Extract the (x, y) coordinate from the center of the cell holding the provided text.  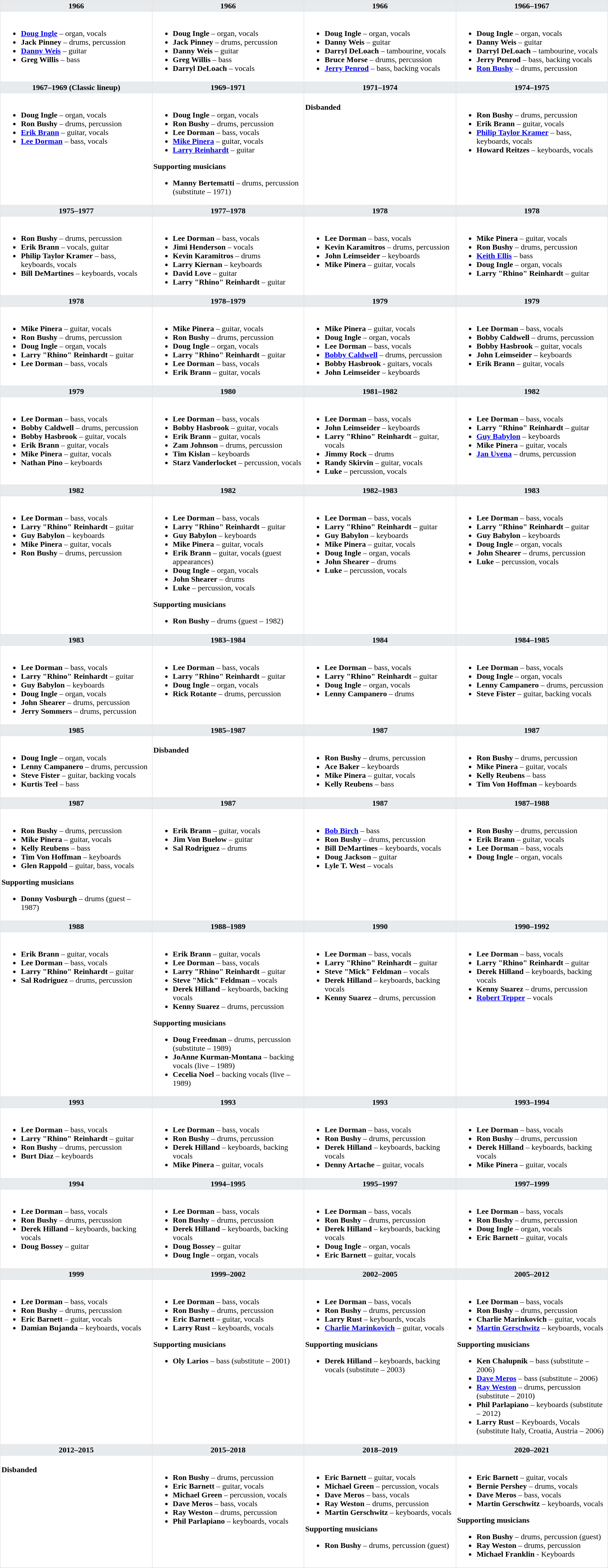
Lee Dorman – bass, vocalsLarry "Rhino" Reinhardt – guitarGuy Babylon – keyboardsMike Pinera – guitar, vocalsJan Uvena – drums, percussion (532, 441)
Ron Bushy – drums, percussionMike Pinera – guitar, vocalsKelly Reubens – bassTim Von Hoffman – keyboards (532, 767)
1982–1983 (380, 490)
Ron Bushy – drums, percussionErik Brann – guitar, vocalsPhilip Taylor Kramer – bass, keyboards, vocalsHoward Reitzes – keyboards, vocals (532, 149)
Lee Dorman – bass, vocalsLarry "Rhino" Reinhardt – guitarDoug Ingle – organ, vocalsLenny Campanero – drums (380, 685)
1967–1969 (Classic lineup) (76, 87)
Doug Ingle – organ, vocalsDanny Weis – guitarDarryl DeLoach – tambourine, vocalsJerry Penrod – bass, backing vocalsRon Bushy – drums, percussion (532, 47)
Lee Dorman – bass, vocalsJimi Henderson – vocalsKevin Karamitros – drumsLarry Kiernan – keyboardsDavid Love – guitarLarry "Rhino" Reinhardt – guitar (228, 256)
Lee Dorman – bass, vocalsLarry "Rhino" Reinhardt – guitarDoug Ingle – organ, vocalsRick Rotante – drums, percussion (228, 685)
Lee Dorman – bass, vocalsRon Bushy – drums, percussionEric Barnett – guitar, vocalsDamian Bujanda – keyboards, vocals (76, 1362)
1975–1977 (76, 211)
Bob Birch – bassRon Bushy – drums, percussionBill DeMartines – keyboards, vocalsDoug Jackson – guitarLyle T. West – vocals (380, 865)
Lee Dorman – bass, vocalsBobby Caldwell – drums, percussionBobby Hasbrook – guitar, vocalsJohn Leimseider – keyboardsErik Brann – guitar, vocals (532, 346)
1993–1994 (532, 1102)
1994–1995 (228, 1184)
1978–1979 (228, 301)
Doug Ingle – organ, vocalsRon Bushy – drums, percussionErik Brann – guitar, vocalsLee Dorman – bass, vocals (76, 149)
2015–2018 (228, 1450)
Doug Ingle – organ, vocalsJack Pinney – drums, percussionDanny Weis – guitarGreg Willis – bass (76, 47)
2012–2015 (76, 1450)
Ron Bushy – drums, percussionErik Brann – guitar, vocalsLee Dorman – bass, vocalsDoug Ingle – organ, vocals (532, 865)
1988–1989 (228, 926)
1974–1975 (532, 87)
Erik Brann – guitar, vocalsJim Von Buelow – guitarSal Rodriguez – drums (228, 865)
1969–1971 (228, 87)
Mike Pinera – guitar, vocalsRon Bushy – drums, percussionKeith Ellis – bassDoug Ingle – organ, vocalsLarry "Rhino" Reinhardt – guitar (532, 256)
1966–1967 (532, 6)
2005–2012 (532, 1274)
1988 (76, 926)
Lee Dorman – bass, vocalsRon Bushy – drums, percussionDerek Hilland – keyboards, backing vocalsDoug Bossey – guitarDoug Ingle – organ, vocals (228, 1229)
1999 (76, 1274)
1984 (380, 640)
1971–1974 (380, 87)
1999–2002 (228, 1274)
Doug Ingle – organ, vocalsJack Pinney – drums, percussionDanny Weis – guitarGreg Willis – bassDarryl DeLoach – vocals (228, 47)
Doug Ingle – organ, vocalsLenny Campanero – drums, percussionSteve Fister – guitar, backing vocalsKurtis Teel – bass (76, 767)
1981–1982 (380, 391)
1985–1987 (228, 730)
1997–1999 (532, 1184)
1990–1992 (532, 926)
Lee Dorman – bass, vocalsKevin Karamitros – drums, percussionJohn Leimseider – keyboardsMike Pinera – guitar, vocals (380, 256)
Lee Dorman – bass, vocalsLarry "Rhino" Reinhardt – guitarRon Bushy – drums, percussionBurt Diaz – keyboards (76, 1143)
Ron Bushy – drums, percussionErik Brann – vocals, guitarPhilip Taylor Kramer – bass, keyboards, vocalsBill DeMartines – keyboards, vocals (76, 256)
2020–2021 (532, 1450)
2018–2019 (380, 1450)
Lee Dorman – bass, vocalsRon Bushy – drums, percussionDoug Ingle – organ, vocalsEric Barnett – guitar, vocals (532, 1229)
1995–1997 (380, 1184)
Ron Bushy – drums, percussionAce Baker – keyboardsMike Pinera – guitar, vocalsKelly Reubens – bass (380, 767)
Lee Dorman – bass, vocalsRon Bushy – drums, percussionDerek Hilland – keyboards, backing vocalsDenny Artache – guitar, vocals (380, 1143)
1985 (76, 730)
Lee Dorman – bass, vocalsLarry "Rhino" Reinhardt – guitarGuy Babylon – keyboardsMike Pinera – guitar, vocalsRon Bushy – drums, percussion (76, 565)
1983–1984 (228, 640)
1984–1985 (532, 640)
2002–2005 (380, 1274)
1990 (380, 926)
Lee Dorman – bass, vocalsRon Bushy – drums, percussionDerek Hilland – keyboards, backing vocalsDoug Bossey – guitar (76, 1229)
Doug Ingle – organ, vocalsDanny Weis – guitarDarryl DeLoach – tambourine, vocalsBruce Morse – drums, percussionJerry Penrod – bass, backing vocals (380, 47)
1977–1978 (228, 211)
1994 (76, 1184)
Lee Dorman – bass, vocalsDoug Ingle – organ, vocalsLenny Campanero – drums, percussionSteve Fister – guitar, backing vocals (532, 685)
Erik Brann – guitar, vocalsLee Dorman – bass, vocalsLarry "Rhino" Reinhardt – guitarSal Rodriguez – drums, percussion (76, 1014)
1980 (228, 391)
1987–1988 (532, 803)
Mike Pinera – guitar, vocalsRon Bushy – drums, percussionDoug Ingle – organ, vocalsLarry "Rhino" Reinhardt – guitarLee Dorman – bass, vocals (76, 346)
